Return the (X, Y) coordinate for the center point of the cell that contains the specified text.  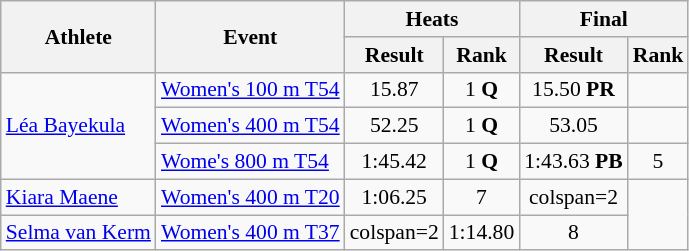
52.25 (394, 126)
Event (250, 36)
Women's 400 m T37 (250, 233)
7 (482, 197)
Selma van Kerm (78, 233)
1:45.42 (394, 162)
1:14.80 (482, 233)
5 (658, 162)
Wome's 800 m T54 (250, 162)
1:06.25 (394, 197)
15.87 (394, 90)
53.05 (573, 126)
Léa Bayekula (78, 126)
1:43.63 PB (573, 162)
8 (573, 233)
Kiara Maene (78, 197)
Heats (432, 19)
15.50 PR (573, 90)
Women's 400 m T20 (250, 197)
Final (604, 19)
Women's 100 m T54 (250, 90)
Athlete (78, 36)
Women's 400 m T54 (250, 126)
